Identify which cell holds the provided text, then report its (X, Y) central coordinate. 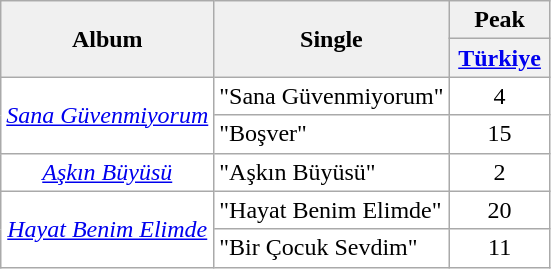
2 (500, 172)
Peak (500, 20)
"Sana Güvenmiyorum" (332, 96)
"Bir Çocuk Sevdim" (332, 248)
"Boşver" (332, 134)
4 (500, 96)
Hayat Benim Elimde (108, 229)
20 (500, 210)
"Aşkın Büyüsü" (332, 172)
15 (500, 134)
"Hayat Benim Elimde" (332, 210)
Single (332, 39)
11 (500, 248)
Sana Güvenmiyorum (108, 115)
Aşkın Büyüsü (108, 172)
Türkiye (500, 58)
Album (108, 39)
